Locate the cell with the specified text and output its (x, y) center coordinate. 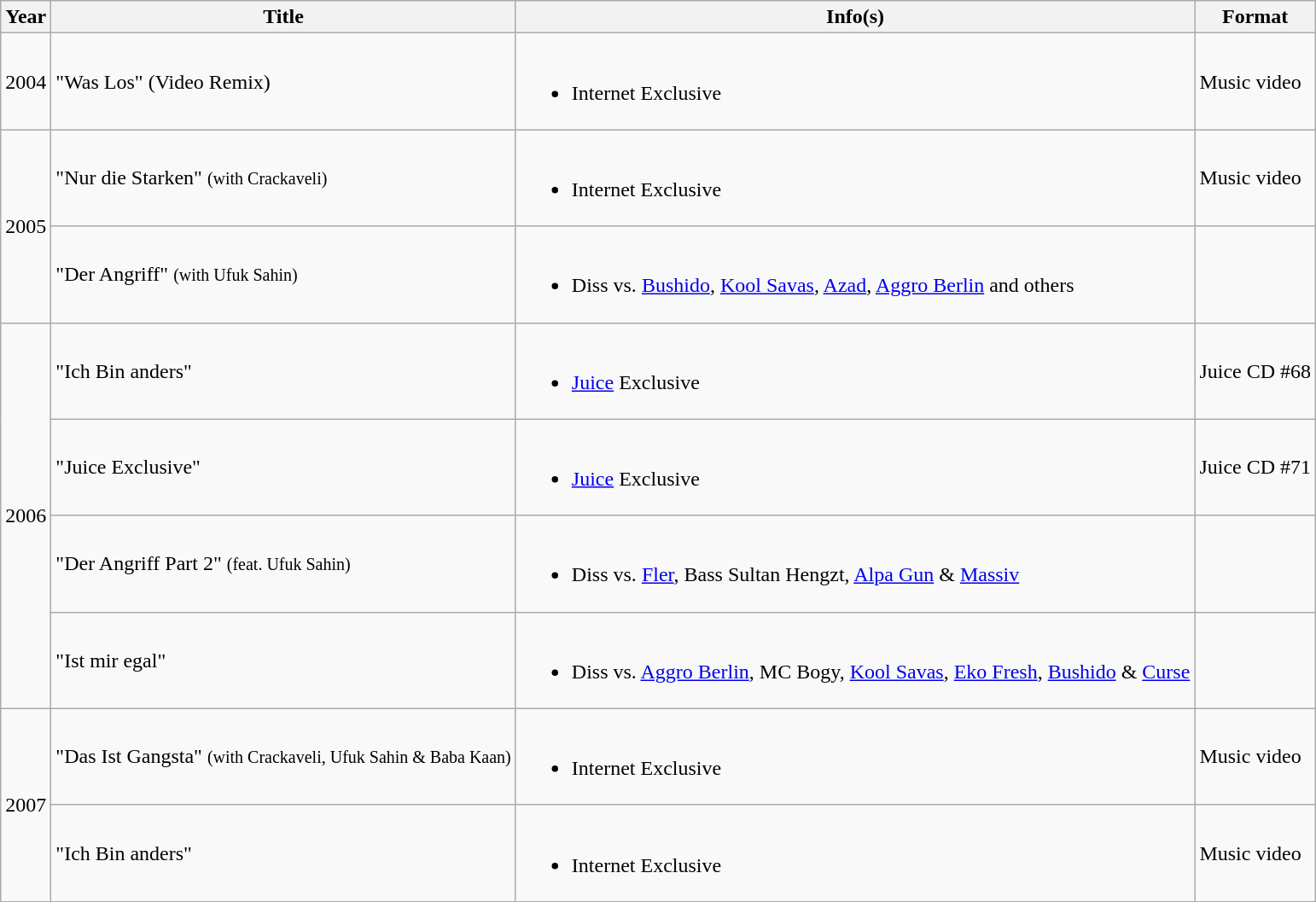
"Der Angriff" (with Ufuk Sahin) (283, 275)
Juice CD #68 (1255, 370)
Diss vs. Fler, Bass Sultan Hengzt, Alpa Gun & Massiv (855, 563)
"Was Los" (Video Remix) (283, 82)
"Ist mir egal" (283, 660)
Year (26, 17)
Diss vs. Aggro Berlin, MC Bogy, Kool Savas, Eko Fresh, Bushido & Curse (855, 660)
2005 (26, 226)
Diss vs. Bushido, Kool Savas, Azad, Aggro Berlin and others (855, 275)
Format (1255, 17)
Info(s) (855, 17)
2004 (26, 82)
"Das Ist Gangsta" (with Crackaveli, Ufuk Sahin & Baba Kaan) (283, 756)
Juice CD #71 (1255, 468)
Title (283, 17)
"Nur die Starken" (with Crackaveli) (283, 177)
"Der Angriff Part 2" (feat. Ufuk Sahin) (283, 563)
"Juice Exclusive" (283, 468)
2006 (26, 515)
2007 (26, 805)
